Find where the given text appears and provide that cell's center as [x, y] coordinate. 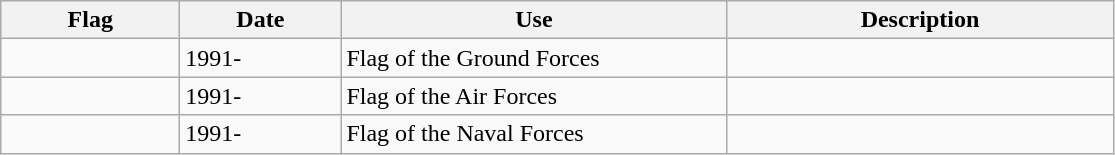
Flag of the Air Forces [534, 96]
Flag of the Naval Forces [534, 134]
Use [534, 20]
Flag [90, 20]
Date [260, 20]
Description [920, 20]
Flag of the Ground Forces [534, 58]
